Find where the given text appears and provide that cell's center as (x, y) coordinate. 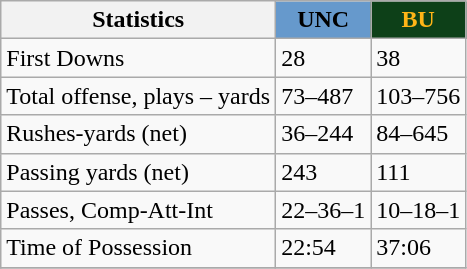
73–487 (324, 96)
Passing yards (net) (138, 172)
28 (324, 58)
37:06 (418, 248)
84–645 (418, 134)
Time of Possession (138, 248)
BU (418, 20)
38 (418, 58)
UNC (324, 20)
Statistics (138, 20)
22:54 (324, 248)
111 (418, 172)
Passes, Comp-Att-Int (138, 210)
243 (324, 172)
103–756 (418, 96)
Rushes-yards (net) (138, 134)
22–36–1 (324, 210)
Total offense, plays – yards (138, 96)
36–244 (324, 134)
First Downs (138, 58)
10–18–1 (418, 210)
